Return [x, y] of the center of cell containing provided text 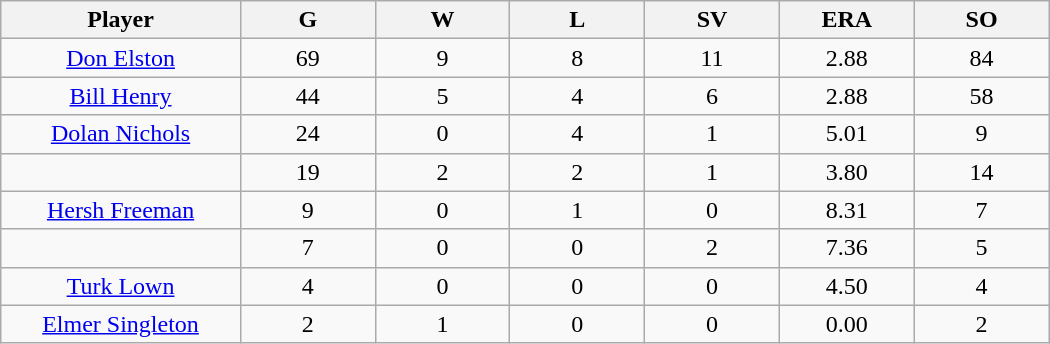
8 [578, 58]
7.36 [846, 248]
11 [712, 58]
Turk Lown [121, 286]
SV [712, 20]
19 [308, 172]
Elmer Singleton [121, 324]
4.50 [846, 286]
6 [712, 96]
L [578, 20]
G [308, 20]
84 [982, 58]
SO [982, 20]
Dolan Nichols [121, 134]
3.80 [846, 172]
W [442, 20]
0.00 [846, 324]
Don Elston [121, 58]
Bill Henry [121, 96]
69 [308, 58]
ERA [846, 20]
5.01 [846, 134]
14 [982, 172]
8.31 [846, 210]
58 [982, 96]
44 [308, 96]
Player [121, 20]
24 [308, 134]
Hersh Freeman [121, 210]
